Scan for the cell matching the given text and deliver its [x, y] coordinate at center. 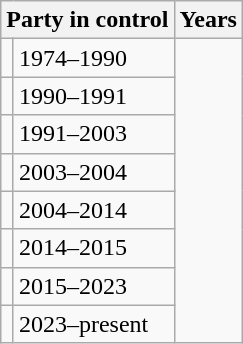
Party in control [88, 20]
1991–2003 [94, 134]
Years [208, 20]
2003–2004 [94, 172]
2023–present [94, 324]
1990–1991 [94, 96]
2014–2015 [94, 248]
1974–1990 [94, 58]
2004–2014 [94, 210]
2015–2023 [94, 286]
